Return [x, y] of the center of cell containing provided text 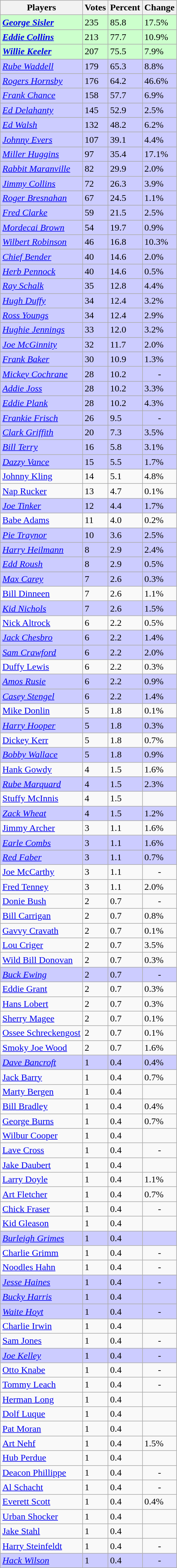
Ray Schalk [41, 286]
8.8% [160, 66]
82 [95, 169]
4.4 [125, 506]
85.8 [125, 22]
12 [95, 506]
Urban Shocker [41, 1516]
Bill Bradley [41, 1106]
Percent [125, 8]
Wilbert Robinson [41, 242]
16 [95, 447]
Miller Huggins [41, 154]
59 [95, 213]
17.1% [160, 154]
Sherry Magee [41, 1018]
Jack Barry [41, 1077]
Lou Criger [41, 945]
Earle Combs [41, 843]
65.3 [125, 66]
19.7 [125, 227]
Joe Tinker [41, 506]
Joe Kelley [41, 1355]
20 [95, 433]
107 [95, 139]
Kid Gleason [41, 1224]
Pie Traynor [41, 535]
Bucky Harris [41, 1297]
3.1% [160, 447]
67 [95, 198]
5.1 [125, 476]
3.3% [160, 388]
10.9 [125, 359]
Stuffy McInnis [41, 799]
Dazzy Vance [41, 462]
Hank Gowdy [41, 769]
Jack Chesbro [41, 637]
15 [95, 462]
George Sisler [41, 22]
213 [95, 37]
Eddie Grant [41, 989]
97 [95, 154]
Ross Youngs [41, 315]
Hughie Jennings [41, 330]
Art Fletcher [41, 1194]
5.5 [125, 462]
Jesse Haines [41, 1282]
Deacon Phillippe [41, 1473]
4.0 [125, 520]
1.2% [160, 813]
Smoky Joe Wood [41, 1048]
17.5% [160, 22]
Herman Long [41, 1399]
Mordecai Brown [41, 227]
21.5 [125, 213]
0.8% [160, 916]
Fred Clarke [41, 213]
Harry Heilmann [41, 550]
Eddie Plank [41, 403]
Waite Hoyt [41, 1311]
2.4% [160, 550]
3.6 [125, 535]
Charlie Grimm [41, 1253]
Jake Daubert [41, 1165]
Dickey Kerr [41, 740]
Edd Roush [41, 564]
26 [95, 418]
3.9% [160, 184]
39.1 [125, 139]
46.6% [160, 81]
12.0 [125, 330]
46 [95, 242]
Eddie Collins [41, 37]
4.3% [160, 403]
Johnny Evers [41, 139]
Bill Terry [41, 447]
48.2 [125, 125]
Zack Wheat [41, 813]
32 [95, 344]
Mickey Cochrane [41, 374]
Hans Lobert [41, 1004]
Harry Steinfeldt [41, 1546]
Roger Bresnahan [41, 198]
Max Carey [41, 579]
Ossee Schreckengost [41, 1033]
Frankie Frisch [41, 418]
Casey Stengel [41, 696]
12.8 [125, 286]
11.7 [125, 344]
35.4 [125, 154]
13 [95, 491]
158 [95, 95]
35 [95, 286]
145 [95, 110]
72 [95, 184]
26.3 [125, 184]
Hub Perdue [41, 1458]
9.5 [125, 418]
Addie Joss [41, 388]
Joe McGinnity [41, 344]
Kid Nichols [41, 608]
24.5 [125, 198]
Donie Bush [41, 901]
Dolf Luque [41, 1414]
Fred Tenney [41, 886]
7.3 [125, 433]
0.2% [160, 520]
64.2 [125, 81]
Hugh Duffy [41, 301]
Wilbur Cooper [41, 1136]
Rogers Hornsby [41, 81]
2.9% [160, 315]
Rube Marquard [41, 784]
Dave Bancroft [41, 1062]
4.7 [125, 491]
Everett Scott [41, 1502]
Frank Baker [41, 359]
Sam Crawford [41, 652]
Ed Walsh [41, 125]
Jimmy Archer [41, 828]
Buck Ewing [41, 975]
Amos Rusie [41, 682]
Marty Bergen [41, 1092]
Pat Moran [41, 1429]
235 [95, 22]
Joe McCarthy [41, 872]
57.7 [125, 95]
Ed Delahanty [41, 110]
Frank Chance [41, 95]
75.5 [125, 52]
132 [95, 125]
Chief Bender [41, 257]
Rube Waddell [41, 66]
11 [95, 520]
6.2% [160, 125]
Nap Rucker [41, 491]
Lave Cross [41, 1150]
Votes [95, 8]
Charlie Irwin [41, 1326]
Hack Wilson [41, 1560]
2.3% [160, 784]
179 [95, 66]
4.8% [160, 476]
Noodles Hahn [41, 1267]
10.9% [160, 37]
Rabbit Maranville [41, 169]
10.3% [160, 242]
Mike Donlin [41, 711]
52.9 [125, 110]
Red Faber [41, 857]
Larry Doyle [41, 1180]
1.3% [160, 359]
Sam Jones [41, 1341]
14 [95, 476]
Duffy Lewis [41, 667]
Johnny Kling [41, 476]
Nick Altrock [41, 623]
Players [41, 8]
Gavvy Cravath [41, 931]
29.9 [125, 169]
30 [95, 359]
George Burns [41, 1121]
Jake Stahl [41, 1531]
54 [95, 227]
Bill Carrigan [41, 916]
Wild Bill Donovan [41, 960]
Change [160, 8]
Otto Knabe [41, 1370]
Tommy Leach [41, 1385]
Bill Dinneen [41, 593]
Jimmy Collins [41, 184]
Burleigh Grimes [41, 1238]
6.9% [160, 95]
Art Nehf [41, 1443]
Harry Hooper [41, 725]
Babe Adams [41, 520]
Bobby Wallace [41, 755]
Herb Pennock [41, 271]
Chick Fraser [41, 1209]
Clark Griffith [41, 433]
207 [95, 52]
33 [95, 330]
16.8 [125, 242]
10 [95, 535]
176 [95, 81]
Willie Keeler [41, 52]
7.9% [160, 52]
5.8 [125, 447]
77.7 [125, 37]
Al Schacht [41, 1487]
